Detect which cell encompasses the target text, then output its (x, y) center coordinate. 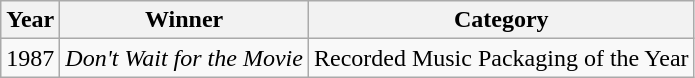
Don't Wait for the Movie (184, 58)
Recorded Music Packaging of the Year (501, 58)
Winner (184, 20)
Category (501, 20)
1987 (30, 58)
Year (30, 20)
